For the text-containing cell, return its midpoint in [x, y] coordinate format. 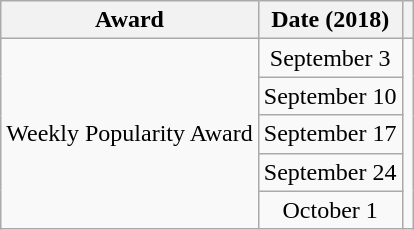
Weekly Popularity Award [130, 134]
Date (2018) [330, 20]
Award [130, 20]
September 3 [330, 58]
September 24 [330, 172]
September 10 [330, 96]
October 1 [330, 210]
September 17 [330, 134]
